Return [x, y] of the center of cell containing provided text 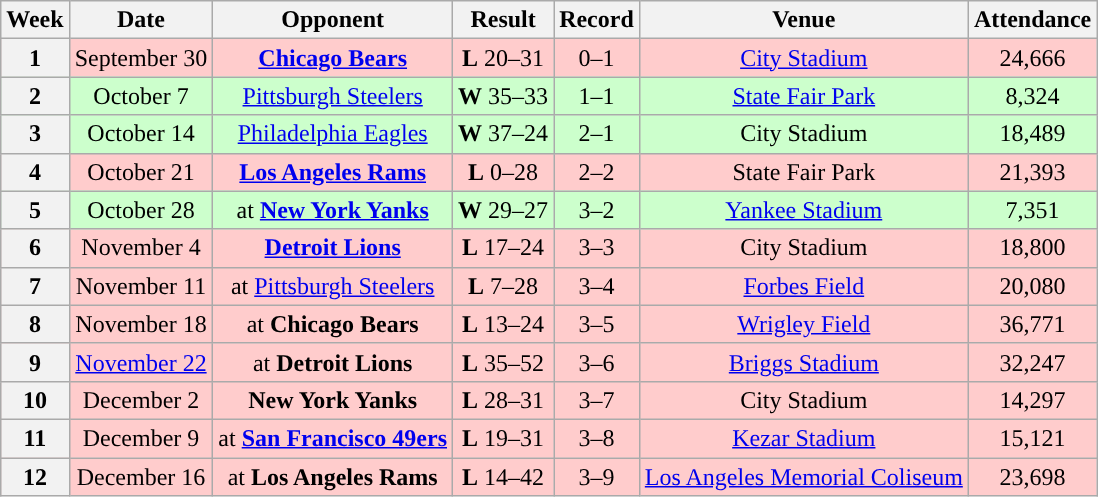
at San Francisco 49ers [333, 438]
Yankee Stadium [804, 210]
at Detroit Lions [333, 362]
Los Angeles Rams [333, 172]
3–9 [597, 477]
November 22 [141, 362]
December 9 [141, 438]
L 35–52 [504, 362]
3–4 [597, 286]
Date [141, 20]
20,080 [1032, 286]
11 [35, 438]
36,771 [1032, 324]
Opponent [333, 20]
December 16 [141, 477]
15,121 [1032, 438]
October 7 [141, 96]
3–2 [597, 210]
3–7 [597, 400]
October 28 [141, 210]
8 [35, 324]
Briggs Stadium [804, 362]
December 2 [141, 400]
Kezar Stadium [804, 438]
Record [597, 20]
Pittsburgh Steelers [333, 96]
Venue [804, 20]
3–6 [597, 362]
Wrigley Field [804, 324]
14,297 [1032, 400]
18,489 [1032, 134]
24,666 [1032, 58]
New York Yanks [333, 400]
W 29–27 [504, 210]
September 30 [141, 58]
7 [35, 286]
8,324 [1032, 96]
10 [35, 400]
2–2 [597, 172]
L 7–28 [504, 286]
Result [504, 20]
18,800 [1032, 248]
October 21 [141, 172]
5 [35, 210]
7,351 [1032, 210]
L 13–24 [504, 324]
L 0–28 [504, 172]
1 [35, 58]
L 14–42 [504, 477]
November 11 [141, 286]
W 35–33 [504, 96]
Forbes Field [804, 286]
3–8 [597, 438]
L 20–31 [504, 58]
at New York Yanks [333, 210]
3 [35, 134]
4 [35, 172]
2 [35, 96]
3–3 [597, 248]
0–1 [597, 58]
Week [35, 20]
November 4 [141, 248]
L 17–24 [504, 248]
1–1 [597, 96]
at Los Angeles Rams [333, 477]
at Pittsburgh Steelers [333, 286]
3–5 [597, 324]
32,247 [1032, 362]
Los Angeles Memorial Coliseum [804, 477]
Philadelphia Eagles [333, 134]
October 14 [141, 134]
Attendance [1032, 20]
L 19–31 [504, 438]
9 [35, 362]
Chicago Bears [333, 58]
12 [35, 477]
November 18 [141, 324]
W 37–24 [504, 134]
23,698 [1032, 477]
21,393 [1032, 172]
at Chicago Bears [333, 324]
6 [35, 248]
2–1 [597, 134]
Detroit Lions [333, 248]
L 28–31 [504, 400]
